Return [X, Y] of the center of cell containing provided text 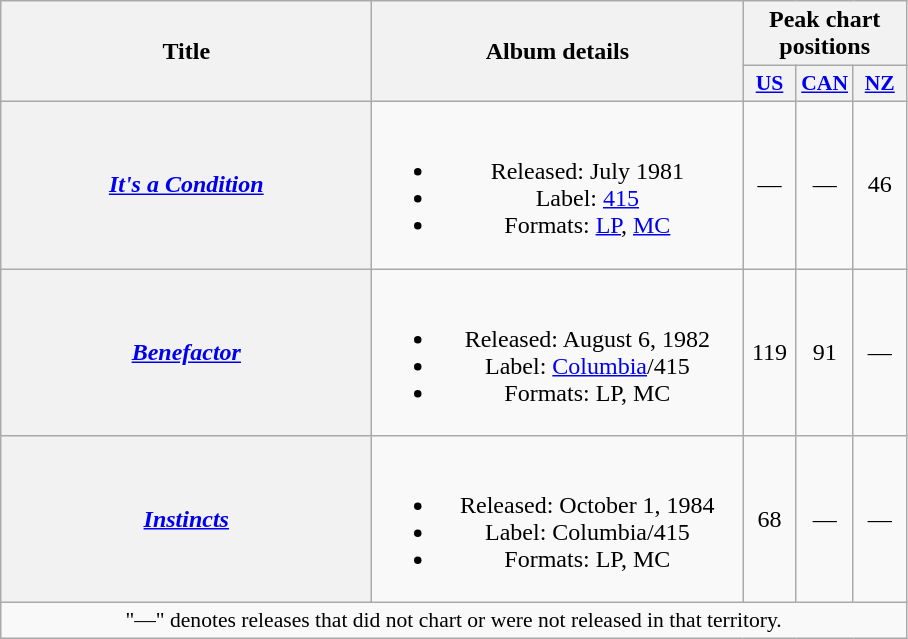
It's a Condition [186, 184]
46 [880, 184]
Peak chart positions [825, 34]
CAN [824, 84]
Benefactor [186, 352]
91 [824, 352]
Released: October 1, 1984Label: Columbia/415Formats: LP, MC [558, 520]
Title [186, 52]
68 [770, 520]
Released: July 1981Label: 415Formats: LP, MC [558, 184]
"—" denotes releases that did not chart or were not released in that territory. [454, 621]
NZ [880, 84]
Album details [558, 52]
Released: August 6, 1982Label: Columbia/415Formats: LP, MC [558, 352]
Instincts [186, 520]
119 [770, 352]
US [770, 84]
